Scan for the cell matching the given text and deliver its (x, y) coordinate at center. 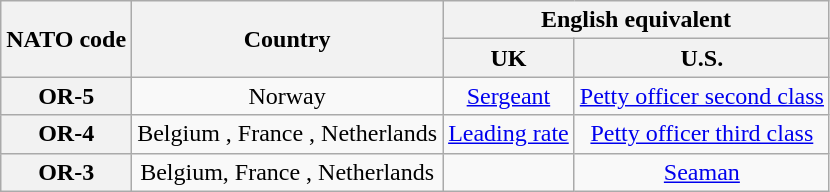
OR-3 (66, 172)
Belgium, France , Netherlands (288, 172)
Seaman (702, 172)
NATO code (66, 39)
Sergeant (509, 96)
U.S. (702, 58)
UK (509, 58)
Petty officer second class (702, 96)
Petty officer third class (702, 134)
Leading rate (509, 134)
Country (288, 39)
Belgium , France , Netherlands (288, 134)
OR-5 (66, 96)
English equivalent (636, 20)
OR-4 (66, 134)
Norway (288, 96)
